Locate the cell with the specified text and output its (x, y) center coordinate. 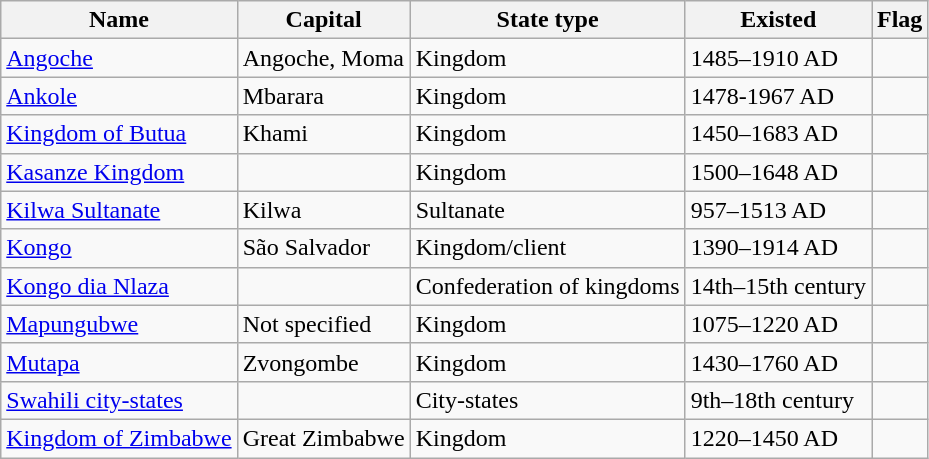
1485–1910 AD (778, 58)
Sultanate (548, 210)
São Salvador (324, 248)
City-states (548, 400)
Mapungubwe (119, 324)
9th–18th century (778, 400)
Kingdom/client (548, 248)
Mutapa (119, 362)
1430–1760 AD (778, 362)
Confederation of kingdoms (548, 286)
Swahili city-states (119, 400)
1075–1220 AD (778, 324)
Kongo (119, 248)
Kongo dia Nlaza (119, 286)
Kingdom of Butua (119, 134)
Kingdom of Zimbabwe (119, 438)
Not specified (324, 324)
1390–1914 AD (778, 248)
1500–1648 AD (778, 172)
Kasanze Kingdom (119, 172)
14th–15th century (778, 286)
Khami (324, 134)
Ankole (119, 96)
Existed (778, 20)
Name (119, 20)
Kilwa (324, 210)
Angoche, Moma (324, 58)
State type (548, 20)
Capital (324, 20)
1220–1450 AD (778, 438)
1478-1967 AD (778, 96)
Mbarara (324, 96)
1450–1683 AD (778, 134)
957–1513 AD (778, 210)
Zvongombe (324, 362)
Kilwa Sultanate (119, 210)
Flag (900, 20)
Great Zimbabwe (324, 438)
Angoche (119, 58)
